Provide the [X, Y] coordinate of the cell's center where the given text is located.  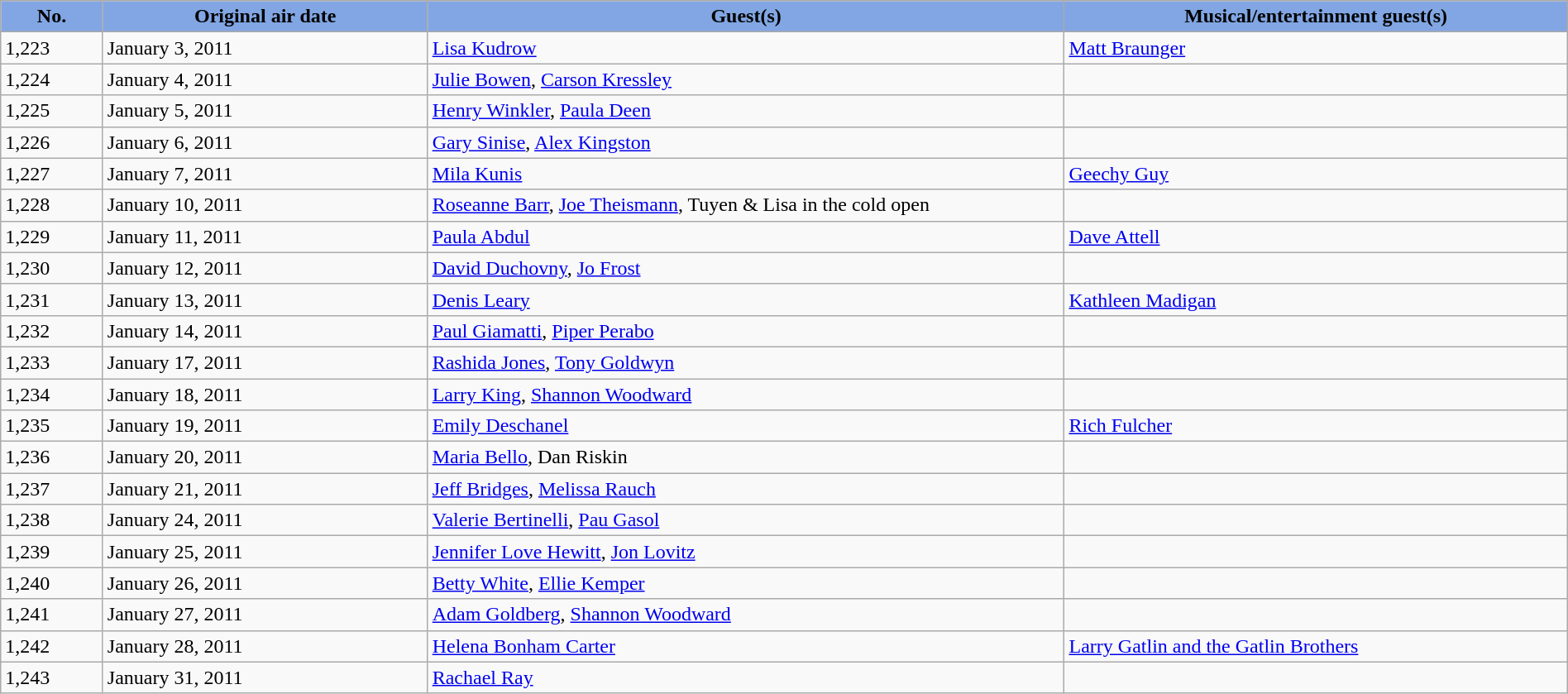
January 5, 2011 [265, 111]
Geechy Guy [1316, 174]
Valerie Bertinelli, Pau Gasol [746, 520]
1,224 [52, 79]
January 14, 2011 [265, 331]
January 12, 2011 [265, 268]
Jeff Bridges, Melissa Rauch [746, 489]
Paula Abdul [746, 237]
January 6, 2011 [265, 142]
1,241 [52, 615]
January 25, 2011 [265, 552]
January 17, 2011 [265, 362]
Matt Braunger [1316, 48]
January 4, 2011 [265, 79]
January 20, 2011 [265, 457]
Adam Goldberg, Shannon Woodward [746, 615]
Larry Gatlin and the Gatlin Brothers [1316, 646]
1,236 [52, 457]
Dave Attell [1316, 237]
Mila Kunis [746, 174]
1,230 [52, 268]
1,240 [52, 583]
1,233 [52, 362]
No. [52, 17]
Roseanne Barr, Joe Theismann, Tuyen & Lisa in the cold open [746, 205]
January 7, 2011 [265, 174]
January 26, 2011 [265, 583]
Emily Deschanel [746, 426]
January 13, 2011 [265, 299]
January 27, 2011 [265, 615]
Helena Bonham Carter [746, 646]
Gary Sinise, Alex Kingston [746, 142]
January 10, 2011 [265, 205]
1,239 [52, 552]
Denis Leary [746, 299]
January 21, 2011 [265, 489]
Original air date [265, 17]
1,231 [52, 299]
1,237 [52, 489]
1,243 [52, 677]
1,229 [52, 237]
Henry Winkler, Paula Deen [746, 111]
1,223 [52, 48]
1,235 [52, 426]
January 24, 2011 [265, 520]
January 28, 2011 [265, 646]
1,228 [52, 205]
Rachael Ray [746, 677]
Betty White, Ellie Kemper [746, 583]
Paul Giamatti, Piper Perabo [746, 331]
Jennifer Love Hewitt, Jon Lovitz [746, 552]
Kathleen Madigan [1316, 299]
Larry King, Shannon Woodward [746, 395]
1,234 [52, 395]
1,238 [52, 520]
January 3, 2011 [265, 48]
Maria Bello, Dan Riskin [746, 457]
January 19, 2011 [265, 426]
Lisa Kudrow [746, 48]
January 31, 2011 [265, 677]
Rich Fulcher [1316, 426]
Rashida Jones, Tony Goldwyn [746, 362]
1,225 [52, 111]
1,226 [52, 142]
Guest(s) [746, 17]
1,242 [52, 646]
1,232 [52, 331]
Musical/entertainment guest(s) [1316, 17]
January 11, 2011 [265, 237]
January 18, 2011 [265, 395]
Julie Bowen, Carson Kressley [746, 79]
David Duchovny, Jo Frost [746, 268]
1,227 [52, 174]
